Output the (x, y) coordinate of the center of the cell containing the given text.  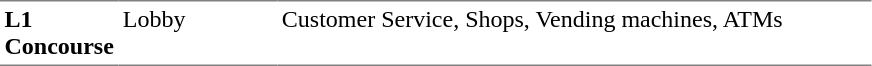
L1Concourse (59, 33)
Lobby (198, 33)
Customer Service, Shops, Vending machines, ATMs (574, 33)
